Find where the given text appears and provide that cell's center as (X, Y) coordinate. 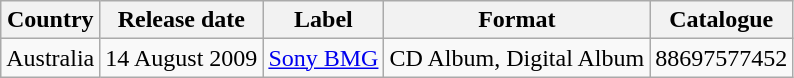
CD Album, Digital Album (517, 58)
Release date (182, 20)
14 August 2009 (182, 58)
Country (50, 20)
88697577452 (722, 58)
Catalogue (722, 20)
Label (324, 20)
Sony BMG (324, 58)
Format (517, 20)
Australia (50, 58)
